From the cell containing the given text, extract its center point as [X, Y] coordinate. 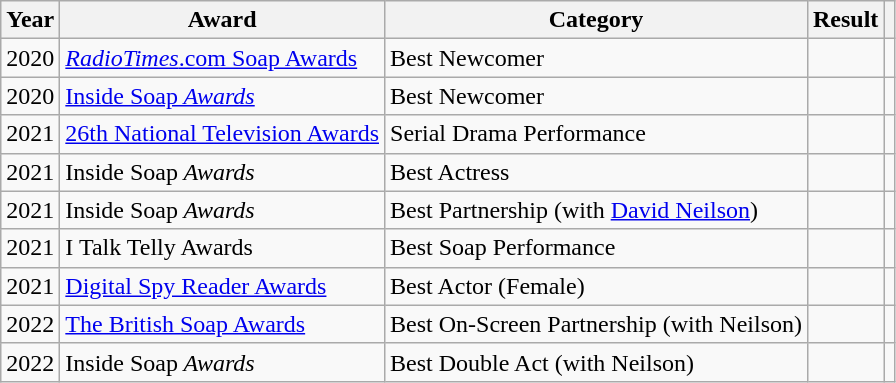
Best Soap Performance [596, 248]
Digital Spy Reader Awards [222, 286]
Best On-Screen Partnership (with Neilson) [596, 324]
Best Actress [596, 172]
Year [30, 20]
26th National Television Awards [222, 134]
Best Actor (Female) [596, 286]
Best Partnership (with David Neilson) [596, 210]
Serial Drama Performance [596, 134]
Best Double Act (with Neilson) [596, 362]
I Talk Telly Awards [222, 248]
RadioTimes.com Soap Awards [222, 58]
Award [222, 20]
Result [845, 20]
The British Soap Awards [222, 324]
Category [596, 20]
